Find where the given text appears and provide that cell's center as [x, y] coordinate. 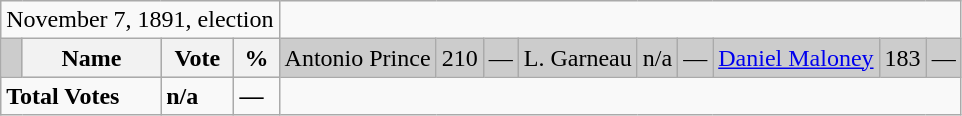
L. Garneau [578, 58]
Name [91, 58]
Vote [198, 58]
183 [902, 58]
November 7, 1891, election [140, 20]
210 [460, 58]
Total Votes [81, 96]
Daniel Maloney [796, 58]
% [256, 58]
Antonio Prince [358, 58]
